Scan for the cell matching the given text and deliver its (X, Y) coordinate at center. 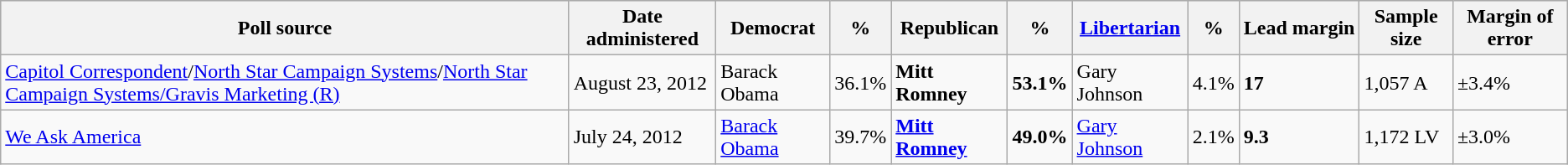
±3.0% (1509, 137)
4.1% (1213, 82)
2.1% (1213, 137)
53.1% (1040, 82)
August 23, 2012 (642, 82)
39.7% (861, 137)
Republican (950, 28)
17 (1299, 82)
July 24, 2012 (642, 137)
±3.4% (1509, 82)
Margin of error (1509, 28)
We Ask America (285, 137)
Poll source (285, 28)
Date administered (642, 28)
49.0% (1040, 137)
9.3 (1299, 137)
Capitol Correspondent/North Star Campaign Systems/North Star Campaign Systems/Gravis Marketing (R) (285, 82)
Libertarian (1130, 28)
Sample size (1406, 28)
Democrat (773, 28)
1,057 A (1406, 82)
36.1% (861, 82)
1,172 LV (1406, 137)
Lead margin (1299, 28)
